Return the (X, Y) coordinate for the center point of the cell that contains the specified text.  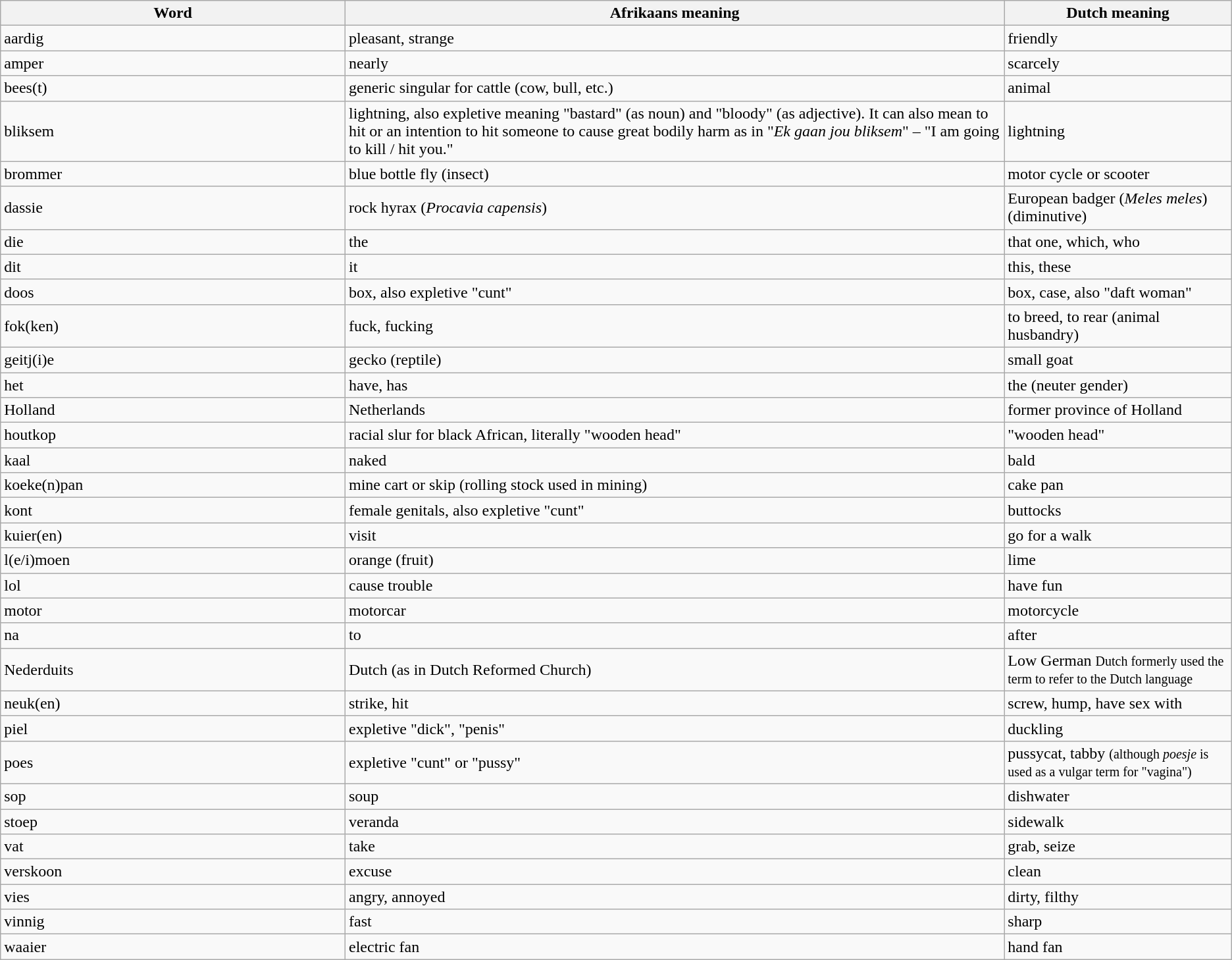
fuck, fucking (674, 325)
vinnig (173, 922)
nearly (674, 63)
na (173, 635)
have fun (1117, 585)
vies (173, 897)
motorcycle (1117, 610)
former province of Holland (1117, 410)
box, also expletive "cunt" (674, 292)
dishwater (1117, 796)
duckling (1117, 728)
after (1117, 635)
piel (173, 728)
dassie (173, 208)
box, case, also "daft woman" (1117, 292)
cake pan (1117, 485)
bald (1117, 460)
verskoon (173, 872)
strike, hit (674, 703)
scarcely (1117, 63)
kont (173, 510)
aardig (173, 38)
go for a walk (1117, 535)
lightning (1117, 131)
motorcar (674, 610)
that one, which, who (1117, 242)
screw, hump, have sex with (1117, 703)
sharp (1117, 922)
veranda (674, 821)
hand fan (1117, 947)
koeke(n)pan (173, 485)
to breed, to rear (animal husbandry) (1117, 325)
gecko (reptile) (674, 360)
lol (173, 585)
grab, seize (1117, 847)
clean (1117, 872)
orange (fruit) (674, 560)
naked (674, 460)
motor cycle or scooter (1117, 174)
buttocks (1117, 510)
animal (1117, 88)
expletive "dick", "penis" (674, 728)
cause trouble (674, 585)
sop (173, 796)
angry, annoyed (674, 897)
the (neuter gender) (1117, 385)
expletive "cunt" or "pussy" (674, 762)
kuier(en) (173, 535)
European badger (Meles meles) (diminutive) (1117, 208)
Dutch meaning (1117, 13)
the (674, 242)
electric fan (674, 947)
dirty, filthy (1117, 897)
female genitals, also expletive "cunt" (674, 510)
Dutch (as in Dutch Reformed Church) (674, 669)
racial slur for black African, literally "wooden head" (674, 435)
amper (173, 63)
brommer (173, 174)
fok(ken) (173, 325)
waaier (173, 947)
Low German Dutch formerly used the term to refer to the Dutch language (1117, 669)
Holland (173, 410)
l(e/i)moen (173, 560)
Netherlands (674, 410)
sidewalk (1117, 821)
doos (173, 292)
have, has (674, 385)
soup (674, 796)
friendly (1117, 38)
vat (173, 847)
fast (674, 922)
poes (173, 762)
it (674, 267)
"wooden head" (1117, 435)
stoep (173, 821)
bliksem (173, 131)
het (173, 385)
Word (173, 13)
lime (1117, 560)
to (674, 635)
Nederduits (173, 669)
motor (173, 610)
neuk(en) (173, 703)
pussycat, tabby (although poesje is used as a vulgar term for "vagina") (1117, 762)
blue bottle fly (insect) (674, 174)
small goat (1117, 360)
this, these (1117, 267)
visit (674, 535)
bees(t) (173, 88)
generic singular for cattle (cow, bull, etc.) (674, 88)
rock hyrax (Procavia capensis) (674, 208)
geitj(i)e (173, 360)
take (674, 847)
kaal (173, 460)
houtkop (173, 435)
excuse (674, 872)
Afrikaans meaning (674, 13)
dit (173, 267)
pleasant, strange (674, 38)
mine cart or skip (rolling stock used in mining) (674, 485)
die (173, 242)
